Scan for the cell matching the given text and deliver its [X, Y] coordinate at center. 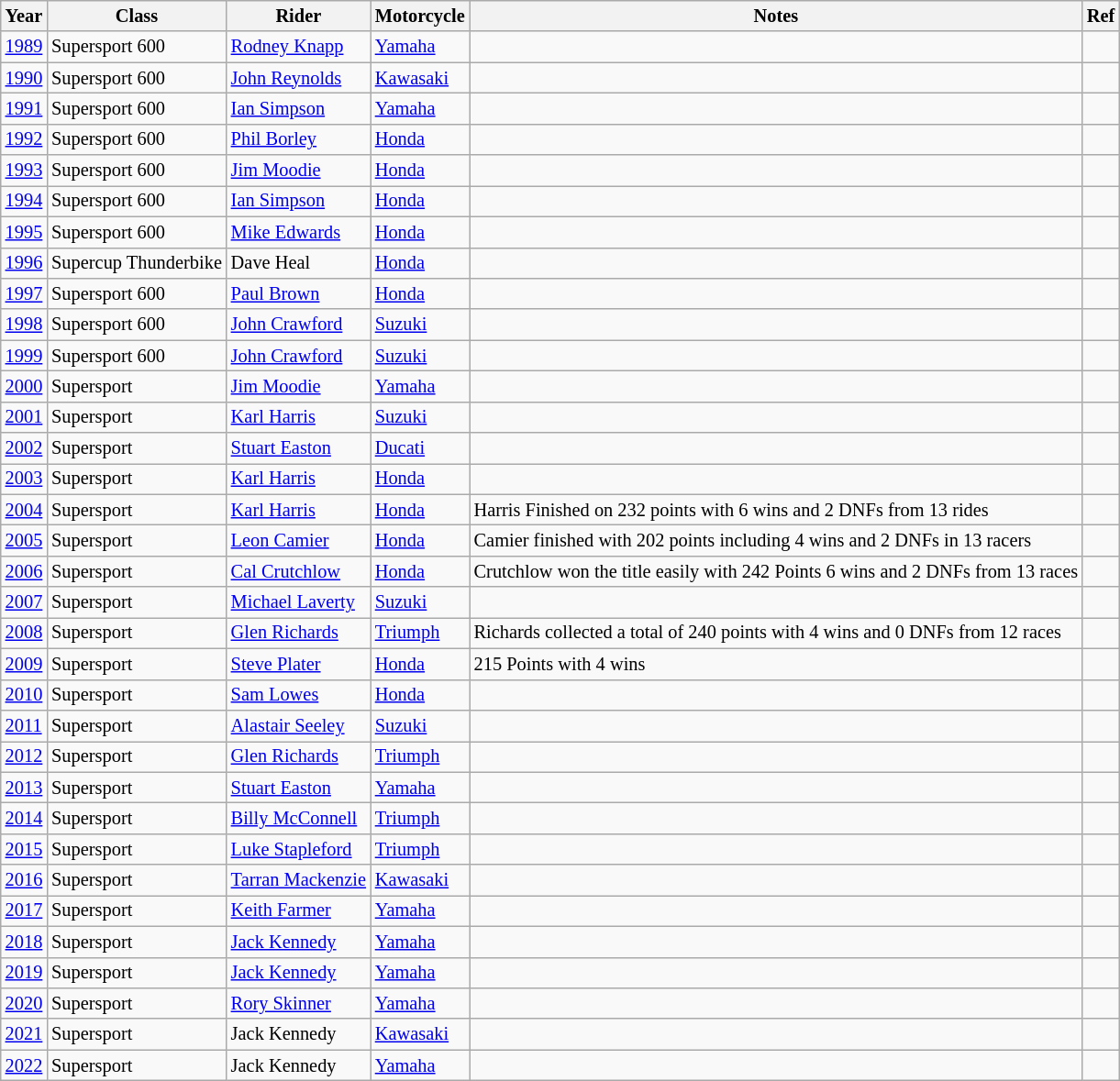
Sam Lowes [299, 695]
Motorcycle [420, 16]
2018 [24, 942]
Rory Skinner [299, 1003]
1989 [24, 47]
Harris Finished on 232 points with 6 wins and 2 DNFs from 13 rides [776, 510]
1992 [24, 139]
Richards collected a total of 240 points with 4 wins and 0 DNFs from 12 races [776, 633]
Paul Brown [299, 293]
1999 [24, 356]
Luke Stapleford [299, 849]
2020 [24, 1003]
Cal Crutchlow [299, 571]
2004 [24, 510]
215 Points with 4 wins [776, 664]
2002 [24, 448]
2011 [24, 725]
Phil Borley [299, 139]
Year [24, 16]
2015 [24, 849]
2010 [24, 695]
2021 [24, 1034]
2006 [24, 571]
John Reynolds [299, 78]
Dave Heal [299, 263]
2005 [24, 540]
1997 [24, 293]
1996 [24, 263]
Rider [299, 16]
2012 [24, 756]
2019 [24, 973]
Supercup Thunderbike [137, 263]
Alastair Seeley [299, 725]
Ref [1101, 16]
Class [137, 16]
Ducati [420, 448]
1994 [24, 201]
2017 [24, 910]
Camier finished with 202 points including 4 wins and 2 DNFs in 13 racers [776, 540]
Steve Plater [299, 664]
2009 [24, 664]
2000 [24, 386]
2013 [24, 788]
2022 [24, 1065]
2007 [24, 602]
Crutchlow won the title easily with 242 Points 6 wins and 2 DNFs from 13 races [776, 571]
2001 [24, 417]
2003 [24, 479]
2008 [24, 633]
Notes [776, 16]
Tarran Mackenzie [299, 880]
1991 [24, 108]
Mike Edwards [299, 232]
1995 [24, 232]
1998 [24, 325]
1990 [24, 78]
Michael Laverty [299, 602]
2016 [24, 880]
Rodney Knapp [299, 47]
Billy McConnell [299, 818]
Keith Farmer [299, 910]
Leon Camier [299, 540]
2014 [24, 818]
1993 [24, 171]
